Find where the given text appears and provide that cell's center as (X, Y) coordinate. 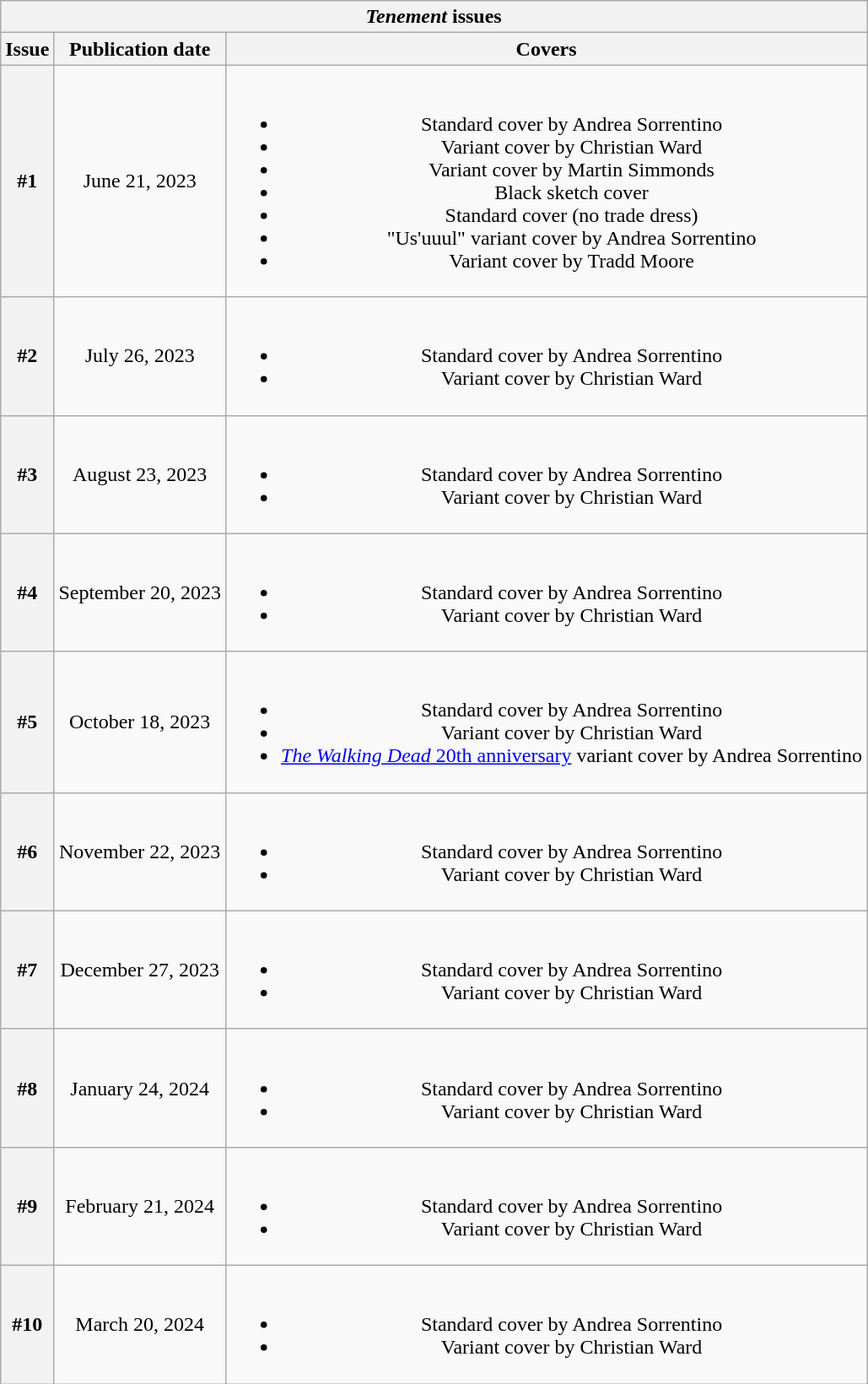
January 24, 2024 (140, 1088)
August 23, 2023 (140, 474)
#7 (27, 970)
#6 (27, 851)
#9 (27, 1206)
September 20, 2023 (140, 592)
#8 (27, 1088)
July 26, 2023 (140, 356)
Issue (27, 49)
February 21, 2024 (140, 1206)
November 22, 2023 (140, 851)
Covers (547, 49)
#2 (27, 356)
#5 (27, 722)
March 20, 2024 (140, 1324)
#10 (27, 1324)
Publication date (140, 49)
Tenement issues (434, 17)
#1 (27, 181)
#3 (27, 474)
October 18, 2023 (140, 722)
#4 (27, 592)
Standard cover by Andrea SorrentinoVariant cover by Christian WardThe Walking Dead 20th anniversary variant cover by Andrea Sorrentino (547, 722)
December 27, 2023 (140, 970)
June 21, 2023 (140, 181)
